Scan for the cell matching the given text and deliver its [X, Y] coordinate at center. 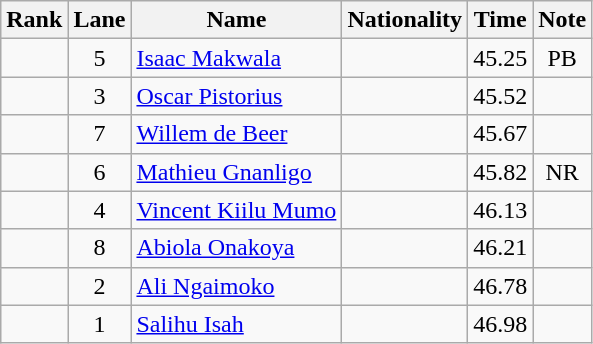
Note [562, 20]
Willem de Beer [236, 134]
Mathieu Gnanligo [236, 172]
NR [562, 172]
2 [100, 286]
PB [562, 58]
Time [500, 20]
45.82 [500, 172]
Rank [34, 20]
Isaac Makwala [236, 58]
4 [100, 210]
Ali Ngaimoko [236, 286]
Abiola Onakoya [236, 248]
46.13 [500, 210]
45.25 [500, 58]
Salihu Isah [236, 324]
Oscar Pistorius [236, 96]
6 [100, 172]
Nationality [405, 20]
46.98 [500, 324]
45.52 [500, 96]
3 [100, 96]
Vincent Kiilu Mumo [236, 210]
8 [100, 248]
46.21 [500, 248]
46.78 [500, 286]
1 [100, 324]
7 [100, 134]
Lane [100, 20]
45.67 [500, 134]
Name [236, 20]
5 [100, 58]
